Locate the cell with the specified text and output its [x, y] center coordinate. 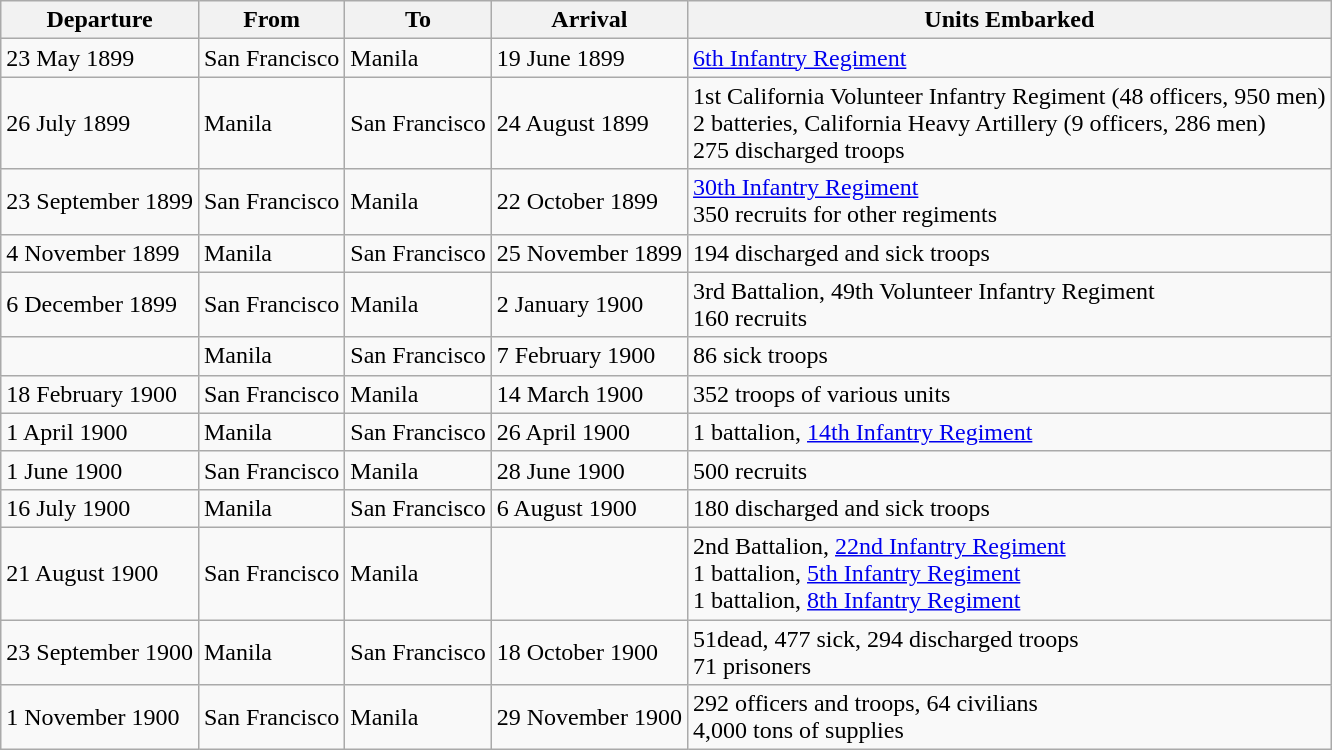
Arrival [589, 20]
30th Infantry Regiment350 recruits for other regiments [1010, 202]
19 June 1899 [589, 58]
28 June 1900 [589, 470]
6 August 1900 [589, 508]
6 December 1899 [100, 304]
1 April 1900 [100, 432]
14 March 1900 [589, 394]
22 October 1899 [589, 202]
86 sick troops [1010, 356]
21 August 1900 [100, 573]
1 November 1900 [100, 718]
51dead, 477 sick, 294 discharged troops71 prisoners [1010, 652]
Departure [100, 20]
194 discharged and sick troops [1010, 253]
500 recruits [1010, 470]
1 battalion, 14th Infantry Regiment [1010, 432]
23 September 1900 [100, 652]
6th Infantry Regiment [1010, 58]
1st California Volunteer Infantry Regiment (48 officers, 950 men)2 batteries, California Heavy Artillery (9 officers, 286 men)275 discharged troops [1010, 123]
180 discharged and sick troops [1010, 508]
3rd Battalion, 49th Volunteer Infantry Regiment160 recruits [1010, 304]
25 November 1899 [589, 253]
To [418, 20]
352 troops of various units [1010, 394]
18 October 1900 [589, 652]
26 April 1900 [589, 432]
23 September 1899 [100, 202]
4 November 1899 [100, 253]
18 February 1900 [100, 394]
Units Embarked [1010, 20]
23 May 1899 [100, 58]
2 January 1900 [589, 304]
7 February 1900 [589, 356]
16 July 1900 [100, 508]
29 November 1900 [589, 718]
1 June 1900 [100, 470]
2nd Battalion, 22nd Infantry Regiment1 battalion, 5th Infantry Regiment1 battalion, 8th Infantry Regiment [1010, 573]
From [271, 20]
26 July 1899 [100, 123]
292 officers and troops, 64 civilians4,000 tons of supplies [1010, 718]
24 August 1899 [589, 123]
